Output the [X, Y] coordinate of the center of the cell containing the given text.  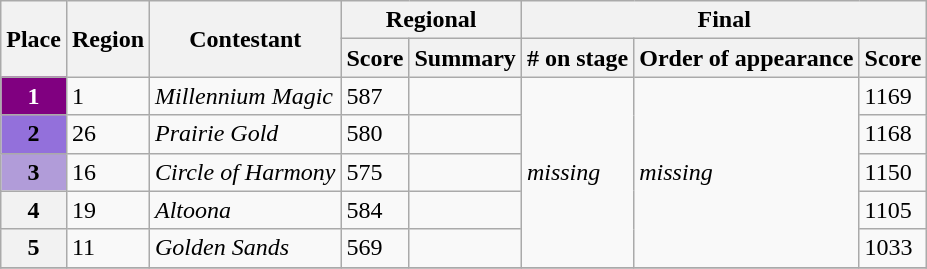
575 [375, 172]
5 [34, 248]
1168 [893, 134]
19 [108, 210]
Region [108, 39]
11 [108, 248]
569 [375, 248]
1169 [893, 96]
# on stage [577, 58]
4 [34, 210]
26 [108, 134]
2 [34, 134]
1150 [893, 172]
16 [108, 172]
Millennium Magic [246, 96]
Regional [431, 20]
Summary [465, 58]
3 [34, 172]
Final [724, 20]
Circle of Harmony [246, 172]
Order of appearance [746, 58]
1105 [893, 210]
Contestant [246, 39]
1033 [893, 248]
584 [375, 210]
Place [34, 39]
Altoona [246, 210]
Prairie Gold [246, 134]
587 [375, 96]
580 [375, 134]
Golden Sands [246, 248]
